For the text-containing cell, return its midpoint in [x, y] coordinate format. 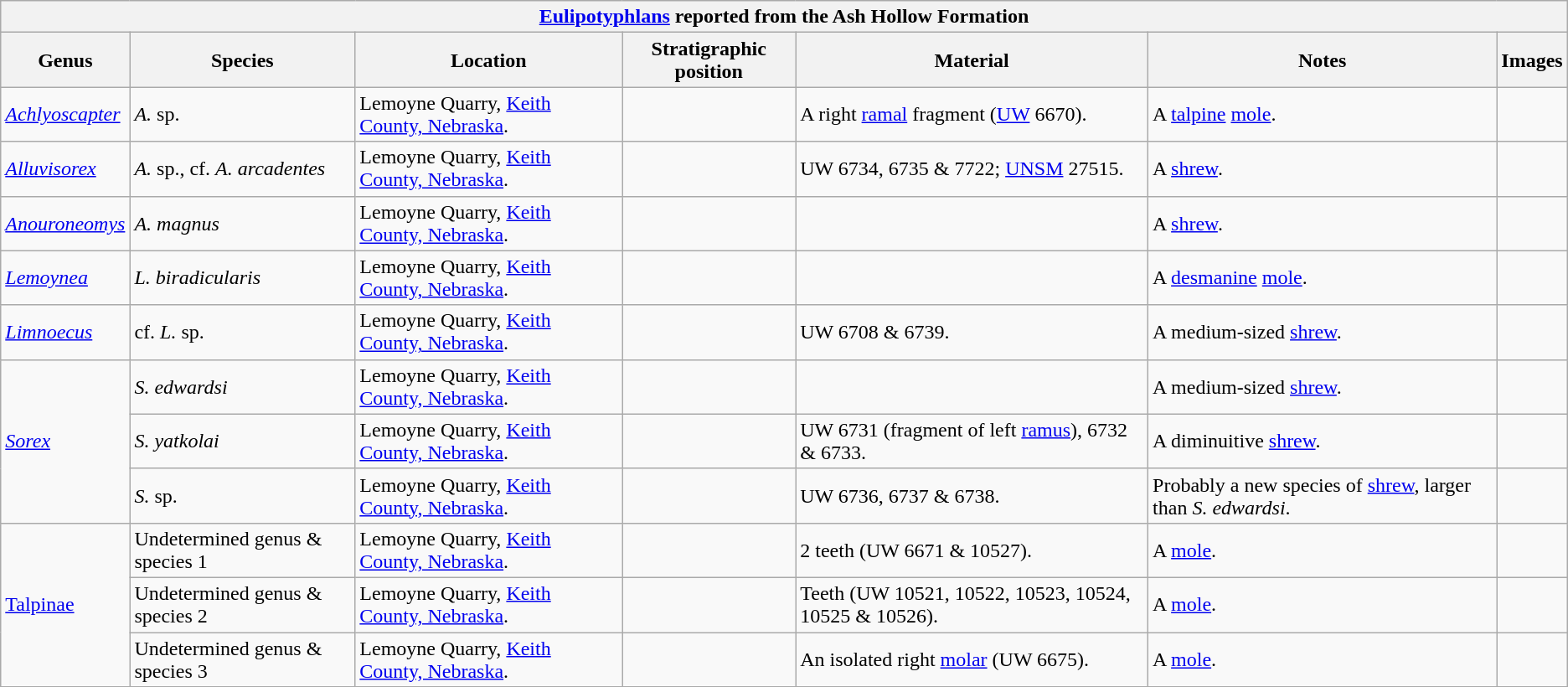
A. magnus [243, 223]
A desmanine mole. [1323, 278]
A right ramal fragment (UW 6670). [972, 114]
Undetermined genus & species 1 [243, 550]
Eulipotyphlans reported from the Ash Hollow Formation [784, 17]
Teeth (UW 10521, 10522, 10523, 10524, 10525 & 10526). [972, 605]
S. edwardsi [243, 387]
UW 6734, 6735 & 7722; UNSM 27515. [972, 169]
Probably a new species of shrew, larger than S. edwardsi. [1323, 496]
A diminuitive shrew. [1323, 441]
Images [1532, 60]
Location [489, 60]
2 teeth (UW 6671 & 10527). [972, 550]
Alluvisorex [65, 169]
Limnoecus [65, 332]
Anouroneomys [65, 223]
UW 6708 & 6739. [972, 332]
Material [972, 60]
UW 6731 (fragment of left ramus), 6732 & 6733. [972, 441]
Undetermined genus & species 2 [243, 605]
Talpinae [65, 605]
Species [243, 60]
Genus [65, 60]
S. yatkolai [243, 441]
An isolated right molar (UW 6675). [972, 659]
Undetermined genus & species 3 [243, 659]
Sorex [65, 441]
L. biradicularis [243, 278]
A talpine mole. [1323, 114]
Notes [1323, 60]
Stratigraphic position [709, 60]
UW 6736, 6737 & 6738. [972, 496]
Achlyoscapter [65, 114]
S. sp. [243, 496]
A. sp. [243, 114]
A. sp., cf. A. arcadentes [243, 169]
cf. L. sp. [243, 332]
Lemoynea [65, 278]
